Return [X, Y] of the center of cell containing provided text 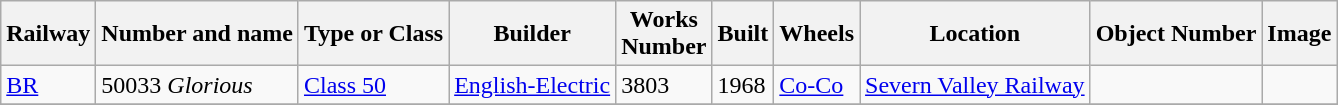
Object Number [1176, 34]
English-Electric [532, 85]
Severn Valley Railway [976, 85]
Builder [532, 34]
Class 50 [373, 85]
Type or Class [373, 34]
Co-Co [817, 85]
Railway [48, 34]
BR [48, 85]
WorksNumber [664, 34]
Wheels [817, 34]
Location [976, 34]
3803 [664, 85]
Built [743, 34]
50033 Glorious [198, 85]
Number and name [198, 34]
1968 [743, 85]
Image [1300, 34]
